Search for the cell housing the specified text and yield its (x, y) center coordinate. 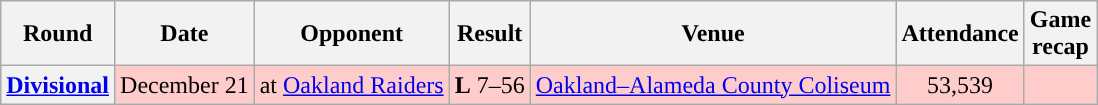
Date (185, 34)
L 7–56 (490, 85)
December 21 (185, 85)
Gamerecap (1060, 34)
53,539 (960, 85)
Attendance (960, 34)
at Oakland Raiders (352, 85)
Oakland–Alameda County Coliseum (713, 85)
Venue (713, 34)
Result (490, 34)
Divisional (58, 85)
Opponent (352, 34)
Round (58, 34)
